Identify which cell holds the provided text, then report its (x, y) central coordinate. 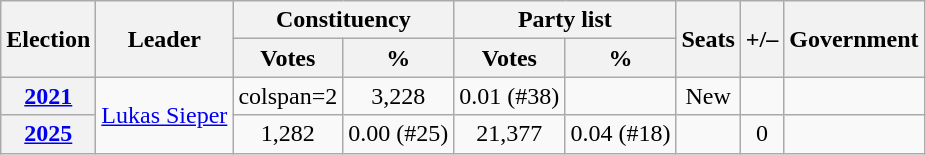
New (708, 96)
2021 (48, 96)
Constituency (344, 20)
Government (854, 39)
0 (762, 134)
21,377 (510, 134)
Leader (164, 39)
Lukas Sieper (164, 115)
Party list (565, 20)
0.01 (#38) (510, 96)
1,282 (288, 134)
0.00 (#25) (398, 134)
Seats (708, 39)
2025 (48, 134)
colspan=2 (288, 96)
3,228 (398, 96)
0.04 (#18) (620, 134)
Election (48, 39)
+/– (762, 39)
